Identify which cell holds the provided text, then report its [x, y] central coordinate. 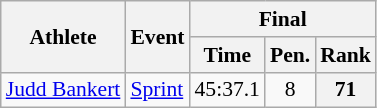
71 [346, 90]
8 [290, 90]
Event [157, 36]
Final [282, 19]
Rank [346, 55]
Sprint [157, 90]
Pen. [290, 55]
Time [226, 55]
Athlete [64, 36]
Judd Bankert [64, 90]
45:37.1 [226, 90]
